Determine the [X, Y] coordinate at the center of the cell enclosing the given text.  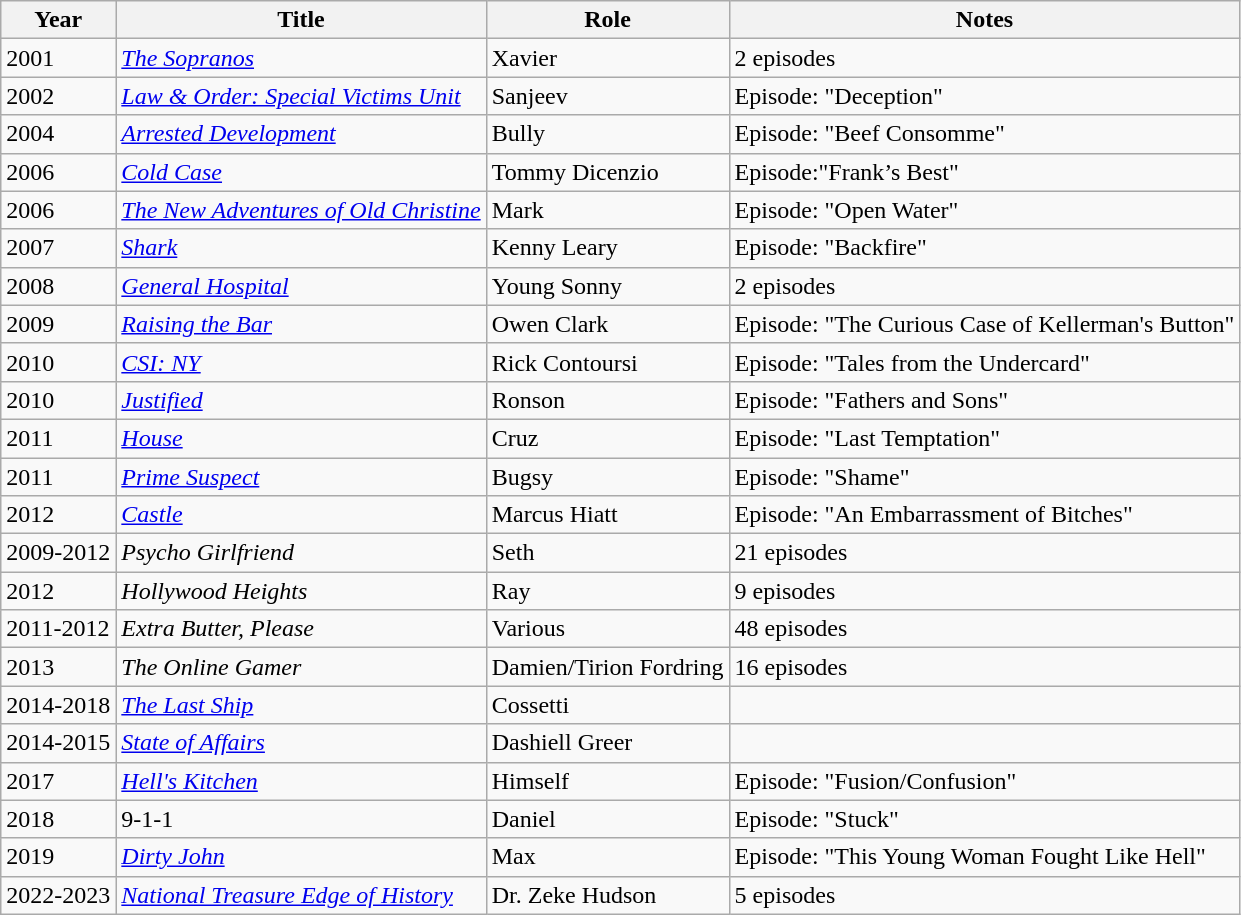
2009 [58, 324]
Episode:"Frank’s Best" [984, 172]
Bugsy [608, 477]
16 episodes [984, 667]
Damien/Tirion Fordring [608, 667]
Ray [608, 591]
State of Affairs [301, 743]
Episode: "Shame" [984, 477]
Extra Butter, Please [301, 629]
Episode: "The Curious Case of Kellerman's Button" [984, 324]
Episode: "An Embarrassment of Bitches" [984, 515]
2009-2012 [58, 553]
Cossetti [608, 705]
2007 [58, 248]
Cold Case [301, 172]
2001 [58, 58]
Seth [608, 553]
Episode: "Fusion/Confusion" [984, 781]
Marcus Hiatt [608, 515]
2014-2015 [58, 743]
21 episodes [984, 553]
Castle [301, 515]
2014-2018 [58, 705]
Title [301, 20]
2002 [58, 96]
Kenny Leary [608, 248]
House [301, 438]
Prime Suspect [301, 477]
Dashiell Greer [608, 743]
Episode: "Deception" [984, 96]
48 episodes [984, 629]
Himself [608, 781]
Bully [608, 134]
2013 [58, 667]
9 episodes [984, 591]
2011-2012 [58, 629]
Arrested Development [301, 134]
Episode: "Last Temptation" [984, 438]
Year [58, 20]
2018 [58, 819]
Episode: "Stuck" [984, 819]
Dirty John [301, 857]
Mark [608, 210]
2004 [58, 134]
Various [608, 629]
Rick Contoursi [608, 362]
Daniel [608, 819]
Shark [301, 248]
2019 [58, 857]
The New Adventures of Old Christine [301, 210]
National Treasure Edge of History [301, 895]
General Hospital [301, 286]
Episode: "Open Water" [984, 210]
2022-2023 [58, 895]
9-1-1 [301, 819]
2008 [58, 286]
Justified [301, 400]
Episode: "Fathers and Sons" [984, 400]
The Last Ship [301, 705]
5 episodes [984, 895]
Tommy Dicenzio [608, 172]
Max [608, 857]
Psycho Girlfriend [301, 553]
CSI: NY [301, 362]
Notes [984, 20]
Owen Clark [608, 324]
Young Sonny [608, 286]
Hell's Kitchen [301, 781]
Episode: "Tales from the Undercard" [984, 362]
Xavier [608, 58]
Dr. Zeke Hudson [608, 895]
Episode: "Backfire" [984, 248]
Role [608, 20]
Raising the Bar [301, 324]
Hollywood Heights [301, 591]
Episode: "This Young Woman Fought Like Hell" [984, 857]
Cruz [608, 438]
Law & Order: Special Victims Unit [301, 96]
The Online Gamer [301, 667]
2017 [58, 781]
Ronson [608, 400]
The Sopranos [301, 58]
Episode: "Beef Consomme" [984, 134]
Sanjeev [608, 96]
